Scan for the cell matching the given text and deliver its (X, Y) coordinate at center. 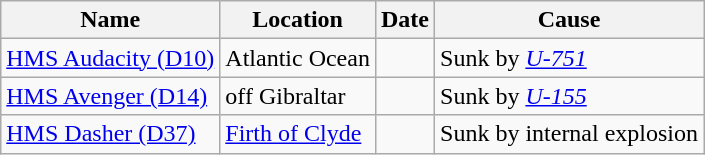
Name (110, 20)
Firth of Clyde (298, 134)
Location (298, 20)
Atlantic Ocean (298, 58)
HMS Dasher (D37) (110, 134)
Sunk by internal explosion (570, 134)
HMS Audacity (D10) (110, 58)
off Gibraltar (298, 96)
Sunk by U-751 (570, 58)
Date (404, 20)
Cause (570, 20)
HMS Avenger (D14) (110, 96)
Sunk by U-155 (570, 96)
